Find where the given text appears and provide that cell's center as [X, Y] coordinate. 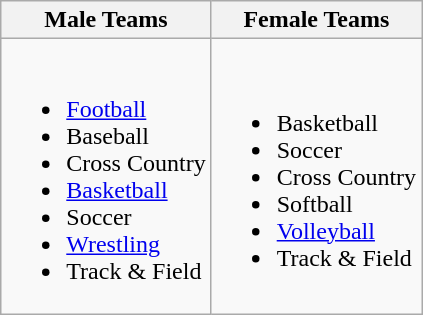
FootballBaseballCross CountryBasketballSoccerWrestlingTrack & Field [106, 176]
Male Teams [106, 20]
BasketballSoccerCross CountrySoftballVolleyballTrack & Field [316, 176]
Female Teams [316, 20]
